Output the (x, y) coordinate of the center of the cell containing the given text.  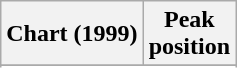
Peakposition (189, 34)
Chart (1999) (72, 34)
